Identify which cell holds the provided text, then report its [X, Y] central coordinate. 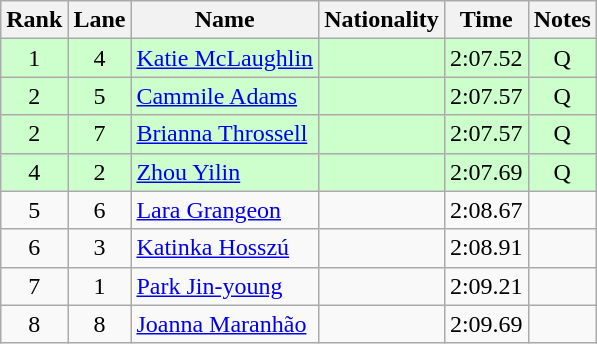
Rank [34, 20]
Park Jin-young [225, 286]
2:07.69 [486, 172]
Zhou Yilin [225, 172]
Brianna Throssell [225, 134]
3 [100, 248]
Katie McLaughlin [225, 58]
Nationality [382, 20]
Lara Grangeon [225, 210]
Cammile Adams [225, 96]
2:09.69 [486, 324]
2:08.67 [486, 210]
Katinka Hosszú [225, 248]
Name [225, 20]
Notes [562, 20]
Lane [100, 20]
2:07.52 [486, 58]
2:08.91 [486, 248]
Time [486, 20]
Joanna Maranhão [225, 324]
2:09.21 [486, 286]
